Search for the cell housing the specified text and yield its (X, Y) center coordinate. 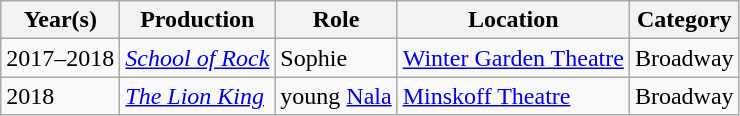
Role (336, 20)
Minskoff Theatre (513, 96)
young Nala (336, 96)
School of Rock (198, 58)
Year(s) (60, 20)
2017–2018 (60, 58)
The Lion King (198, 96)
Location (513, 20)
Production (198, 20)
2018 (60, 96)
Winter Garden Theatre (513, 58)
Category (684, 20)
Sophie (336, 58)
